Pinpoint the cell where the given text exists, returning its (X, Y) midpoint coordinate. 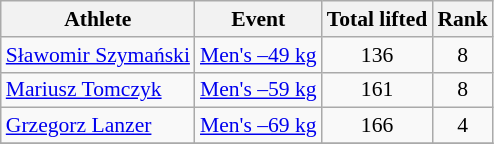
Total lifted (378, 19)
Event (258, 19)
Grzegorz Lanzer (98, 126)
Men's –69 kg (258, 126)
Men's –59 kg (258, 90)
136 (378, 55)
Rank (462, 19)
4 (462, 126)
Sławomir Szymański (98, 55)
Men's –49 kg (258, 55)
166 (378, 126)
Mariusz Tomczyk (98, 90)
Athlete (98, 19)
161 (378, 90)
